Locate the cell with the specified text and output its (x, y) center coordinate. 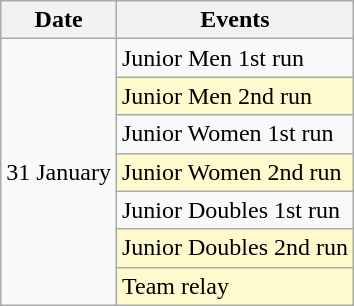
Junior Women 2nd run (234, 172)
Team relay (234, 286)
Junior Doubles 1st run (234, 210)
Date (59, 20)
Junior Men 2nd run (234, 96)
Events (234, 20)
Junior Men 1st run (234, 58)
Junior Women 1st run (234, 134)
Junior Doubles 2nd run (234, 248)
31 January (59, 172)
